Pinpoint the cell where the given text exists, returning its [X, Y] midpoint coordinate. 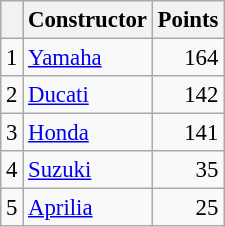
3 [12, 133]
1 [12, 58]
141 [188, 133]
Constructor [88, 20]
Honda [88, 133]
5 [12, 208]
Ducati [88, 95]
Points [188, 20]
35 [188, 170]
2 [12, 95]
142 [188, 95]
4 [12, 170]
Yamaha [88, 58]
Aprilia [88, 208]
Suzuki [88, 170]
164 [188, 58]
25 [188, 208]
